Return the [x, y] coordinate for the center point of the cell that contains the specified text.  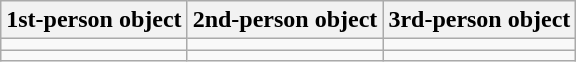
2nd-person object [285, 20]
1st-person object [94, 20]
3rd-person object [480, 20]
